Search for the cell housing the specified text and yield its [x, y] center coordinate. 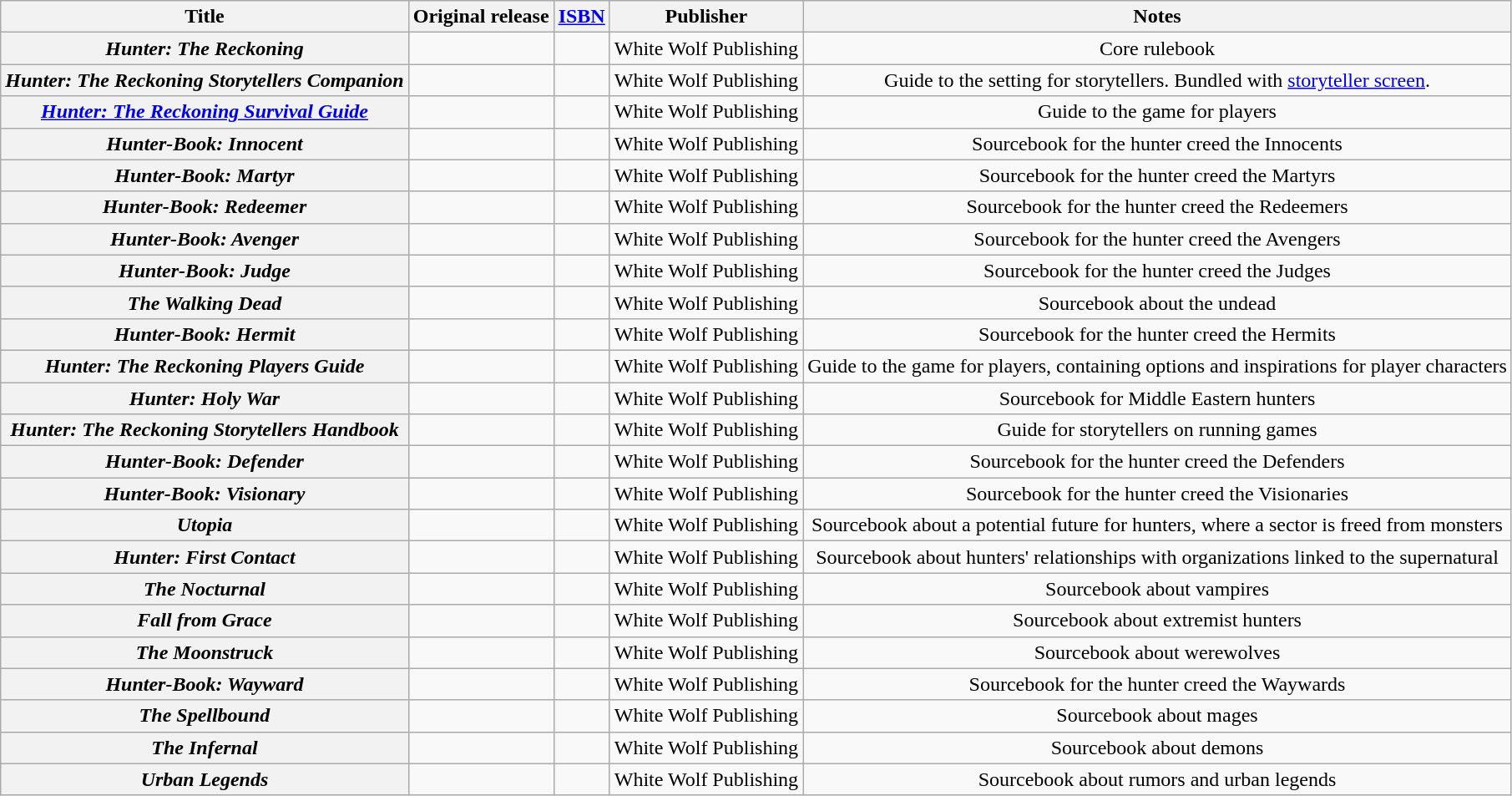
Sourcebook for the hunter creed the Hermits [1157, 334]
Fall from Grace [205, 621]
Sourcebook about hunters' relationships with organizations linked to the supernatural [1157, 557]
Sourcebook for the hunter creed the Martyrs [1157, 175]
Hunter-Book: Innocent [205, 144]
Hunter-Book: Redeemer [205, 207]
Hunter: The Reckoning Storytellers Handbook [205, 430]
Guide to the game for players [1157, 112]
Guide for storytellers on running games [1157, 430]
Hunter-Book: Defender [205, 462]
ISBN [581, 17]
Sourcebook about mages [1157, 716]
Hunter: First Contact [205, 557]
Sourcebook about extremist hunters [1157, 621]
Sourcebook for Middle Eastern hunters [1157, 398]
Utopia [205, 525]
Sourcebook for the hunter creed the Redeemers [1157, 207]
Hunter: The Reckoning Storytellers Companion [205, 80]
Hunter-Book: Visionary [205, 494]
Hunter-Book: Hermit [205, 334]
Urban Legends [205, 779]
Sourcebook about a potential future for hunters, where a sector is freed from monsters [1157, 525]
Sourcebook about demons [1157, 748]
Hunter: The Reckoning Players Guide [205, 366]
Guide to the setting for storytellers. Bundled with storyteller screen. [1157, 80]
Hunter-Book: Judge [205, 271]
Core rulebook [1157, 48]
Original release [481, 17]
Notes [1157, 17]
The Infernal [205, 748]
Hunter: The Reckoning [205, 48]
Sourcebook for the hunter creed the Innocents [1157, 144]
Sourcebook about werewolves [1157, 652]
Sourcebook about vampires [1157, 589]
Guide to the game for players, containing options and inspirations for player characters [1157, 366]
Sourcebook for the hunter creed the Waywards [1157, 684]
Hunter-Book: Avenger [205, 239]
The Moonstruck [205, 652]
Publisher [706, 17]
The Nocturnal [205, 589]
Sourcebook about rumors and urban legends [1157, 779]
Hunter: The Reckoning Survival Guide [205, 112]
Title [205, 17]
The Spellbound [205, 716]
Hunter: Holy War [205, 398]
Sourcebook for the hunter creed the Avengers [1157, 239]
The Walking Dead [205, 302]
Sourcebook for the hunter creed the Visionaries [1157, 494]
Hunter-Book: Wayward [205, 684]
Sourcebook about the undead [1157, 302]
Sourcebook for the hunter creed the Judges [1157, 271]
Hunter-Book: Martyr [205, 175]
Sourcebook for the hunter creed the Defenders [1157, 462]
